Detect which cell encompasses the target text, then output its [X, Y] center coordinate. 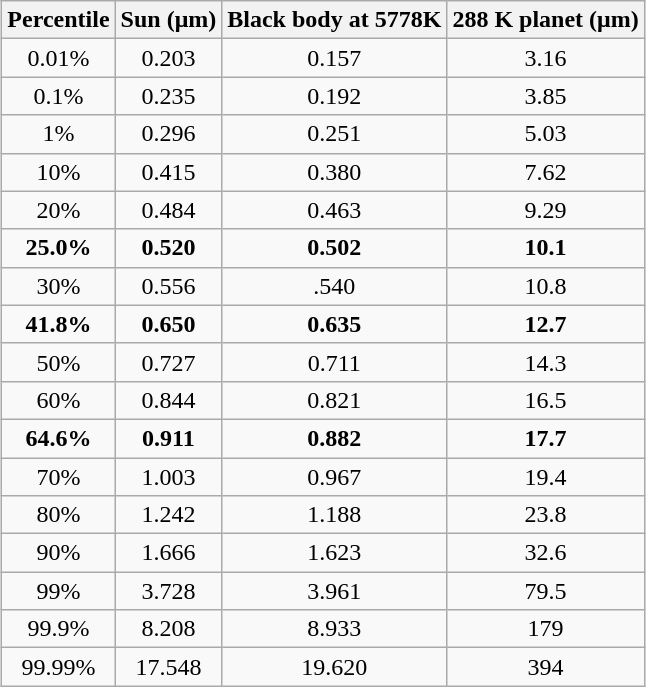
8.208 [168, 629]
0.1% [58, 96]
0.967 [334, 477]
30% [58, 286]
3.16 [546, 58]
0.520 [168, 248]
0.635 [334, 324]
1% [58, 134]
179 [546, 629]
99.9% [58, 629]
9.29 [546, 210]
41.8% [58, 324]
394 [546, 667]
0.727 [168, 362]
0.380 [334, 172]
Black body at 5778K [334, 20]
1.666 [168, 553]
10% [58, 172]
3.728 [168, 591]
0.192 [334, 96]
7.62 [546, 172]
1.242 [168, 515]
12.7 [546, 324]
Percentile [58, 20]
288 K planet (μm) [546, 20]
99.99% [58, 667]
10.8 [546, 286]
0.484 [168, 210]
0.235 [168, 96]
32.6 [546, 553]
0.556 [168, 286]
99% [58, 591]
0.650 [168, 324]
0.911 [168, 438]
1.003 [168, 477]
0.157 [334, 58]
80% [58, 515]
50% [58, 362]
23.8 [546, 515]
60% [58, 400]
3.85 [546, 96]
14.3 [546, 362]
0.251 [334, 134]
17.7 [546, 438]
20% [58, 210]
Sun (μm) [168, 20]
10.1 [546, 248]
90% [58, 553]
79.5 [546, 591]
5.03 [546, 134]
.540 [334, 286]
25.0% [58, 248]
16.5 [546, 400]
0.296 [168, 134]
0.01% [58, 58]
0.882 [334, 438]
3.961 [334, 591]
70% [58, 477]
0.821 [334, 400]
0.711 [334, 362]
0.203 [168, 58]
64.6% [58, 438]
0.463 [334, 210]
1.188 [334, 515]
0.502 [334, 248]
0.844 [168, 400]
19.4 [546, 477]
0.415 [168, 172]
17.548 [168, 667]
1.623 [334, 553]
19.620 [334, 667]
8.933 [334, 629]
